Return the [X, Y] coordinate for the center point of the cell that contains the specified text.  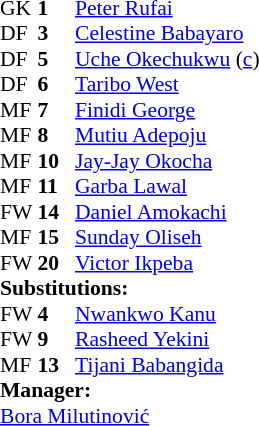
7 [57, 110]
6 [57, 85]
5 [57, 59]
14 [57, 212]
11 [57, 187]
4 [57, 314]
13 [57, 365]
8 [57, 135]
3 [57, 33]
9 [57, 339]
15 [57, 237]
20 [57, 263]
10 [57, 161]
